For the text-containing cell, return its midpoint in (X, Y) coordinate format. 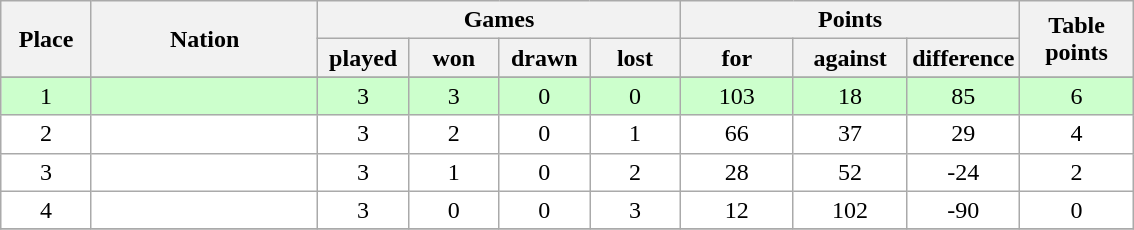
Tablepoints (1076, 39)
Points (850, 20)
18 (850, 96)
52 (850, 172)
-90 (964, 210)
103 (736, 96)
Place (46, 39)
won (454, 58)
for (736, 58)
difference (964, 58)
against (850, 58)
85 (964, 96)
28 (736, 172)
66 (736, 134)
6 (1076, 96)
played (364, 58)
drawn (544, 58)
12 (736, 210)
Games (499, 20)
37 (850, 134)
102 (850, 210)
29 (964, 134)
-24 (964, 172)
Nation (204, 39)
lost (636, 58)
